Provide the [X, Y] coordinate of the cell's center where the given text is located.  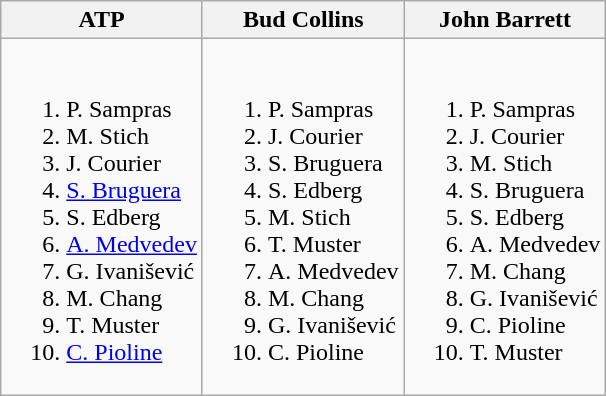
Bud Collins [303, 20]
P. Sampras J. Courier M. Stich S. Bruguera S. Edberg A. Medvedev M. Chang G. Ivanišević C. Pioline T. Muster [505, 217]
P. Sampras M. Stich J. Courier S. Bruguera S. Edberg A. Medvedev G. Ivanišević M. Chang T. Muster C. Pioline [102, 217]
John Barrett [505, 20]
ATP [102, 20]
P. Sampras J. Courier S. Bruguera S. Edberg M. Stich T. Muster A. Medvedev M. Chang G. Ivanišević C. Pioline [303, 217]
